Extract the (x, y) coordinate from the center of the cell holding the provided text.  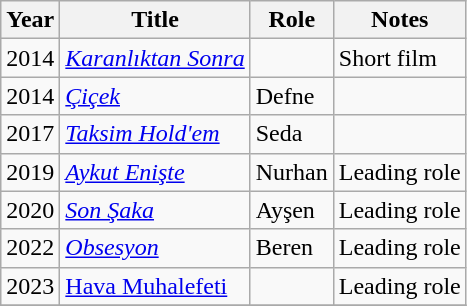
Taksim Hold'em (155, 134)
Obsesyon (155, 248)
2020 (30, 210)
Year (30, 20)
Karanlıktan Sonra (155, 58)
Notes (400, 20)
Aykut Enişte (155, 172)
2022 (30, 248)
Nurhan (292, 172)
Ayşen (292, 210)
Defne (292, 96)
Çiçek (155, 96)
Hava Muhalefeti (155, 286)
Role (292, 20)
Short film (400, 58)
Son Şaka (155, 210)
Title (155, 20)
Beren (292, 248)
2017 (30, 134)
2019 (30, 172)
Seda (292, 134)
2023 (30, 286)
